Determine the [x, y] coordinate at the center of the cell enclosing the given text.  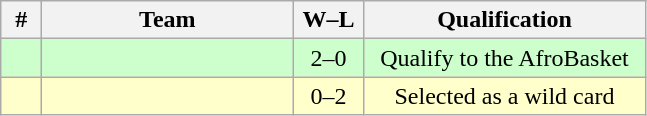
0–2 [328, 96]
Qualification [504, 20]
Team [168, 20]
2–0 [328, 58]
W–L [328, 20]
Selected as a wild card [504, 96]
# [22, 20]
Qualify to the AfroBasket [504, 58]
